Search for the cell housing the specified text and yield its [x, y] center coordinate. 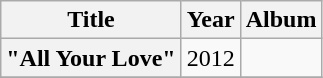
Year [210, 20]
Title [91, 20]
2012 [210, 58]
"All Your Love" [91, 58]
Album [281, 20]
